For the text-containing cell, return its midpoint in [X, Y] coordinate format. 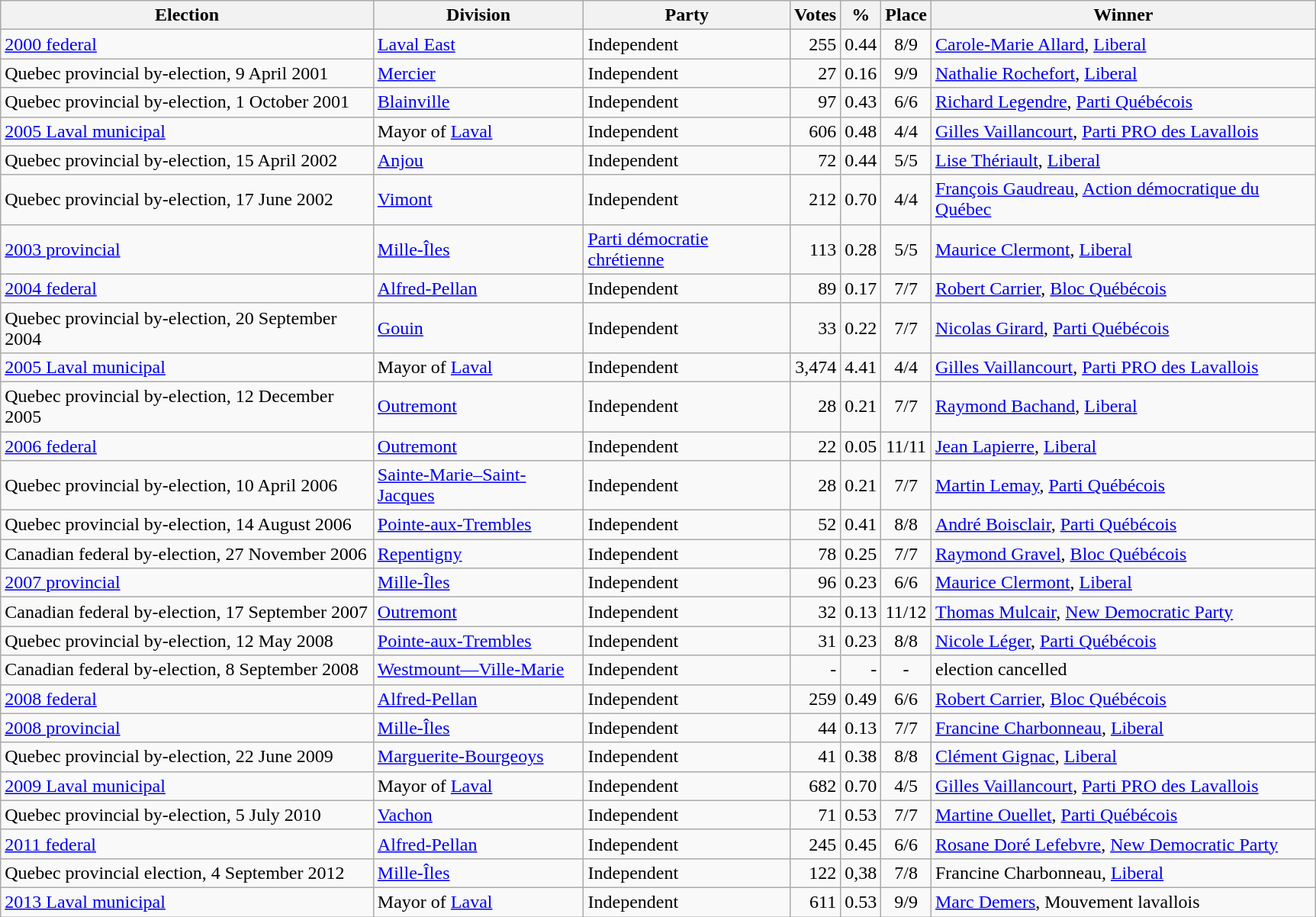
Anjou [478, 160]
Marc Demers, Mouvement lavallois [1123, 902]
Mercier [478, 73]
96 [816, 583]
4.41 [861, 367]
Canadian federal by-election, 27 November 2006 [188, 554]
Carole-Marie Allard, Liberal [1123, 44]
Quebec provincial by-election, 9 April 2001 [188, 73]
2000 federal [188, 44]
31 [816, 641]
Quebec provincial by-election, 5 July 2010 [188, 815]
0.17 [861, 288]
44 [816, 728]
2008 provincial [188, 728]
Laval East [478, 44]
2008 federal [188, 699]
0.38 [861, 757]
33 [816, 328]
611 [816, 902]
Quebec provincial by-election, 12 December 2005 [188, 406]
Quebec provincial by-election, 17 June 2002 [188, 200]
Vachon [478, 815]
11/11 [906, 446]
0.45 [861, 844]
Winner [1123, 15]
Martin Lemay, Parti Québécois [1123, 485]
4/5 [906, 786]
0.22 [861, 328]
2009 Laval municipal [188, 786]
8/9 [906, 44]
682 [816, 786]
Raymond Bachand, Liberal [1123, 406]
52 [816, 525]
97 [816, 102]
0.48 [861, 131]
Richard Legendre, Parti Québécois [1123, 102]
41 [816, 757]
Nathalie Rochefort, Liberal [1123, 73]
% [861, 15]
Marguerite-Bourgeoys [478, 757]
0,38 [861, 873]
Blainville [478, 102]
Quebec provincial by-election, 15 April 2002 [188, 160]
Thomas Mulcair, New Democratic Party [1123, 612]
0.41 [861, 525]
212 [816, 200]
Clément Gignac, Liberal [1123, 757]
Sainte-Marie–Saint-Jacques [478, 485]
2013 Laval municipal [188, 902]
2004 federal [188, 288]
Gouin [478, 328]
89 [816, 288]
2011 federal [188, 844]
2006 federal [188, 446]
7/8 [906, 873]
François Gaudreau, Action démocratique du Québec [1123, 200]
0.16 [861, 73]
Election [188, 15]
Quebec provincial by-election, 12 May 2008 [188, 641]
Nicole Léger, Parti Québécois [1123, 641]
2007 provincial [188, 583]
2003 provincial [188, 249]
Repentigny [478, 554]
Place [906, 15]
Canadian federal by-election, 17 September 2007 [188, 612]
Division [478, 15]
Westmount—Ville-Marie [478, 670]
Lise Thériault, Liberal [1123, 160]
11/12 [906, 612]
Quebec provincial by-election, 1 October 2001 [188, 102]
71 [816, 815]
Canadian federal by-election, 8 September 2008 [188, 670]
Votes [816, 15]
Quebec provincial by-election, 14 August 2006 [188, 525]
122 [816, 873]
Parti démocratie chrétienne [687, 249]
Quebec provincial by-election, 20 September 2004 [188, 328]
27 [816, 73]
0.25 [861, 554]
0.05 [861, 446]
Raymond Gravel, Bloc Québécois [1123, 554]
Martine Ouellet, Parti Québécois [1123, 815]
Nicolas Girard, Parti Québécois [1123, 328]
Vimont [478, 200]
Rosane Doré Lefebvre, New Democratic Party [1123, 844]
22 [816, 446]
Quebec provincial by-election, 10 April 2006 [188, 485]
0.28 [861, 249]
606 [816, 131]
3,474 [816, 367]
0.49 [861, 699]
election cancelled [1123, 670]
Quebec provincial election, 4 September 2012 [188, 873]
Quebec provincial by-election, 22 June 2009 [188, 757]
259 [816, 699]
Party [687, 15]
72 [816, 160]
0.43 [861, 102]
78 [816, 554]
255 [816, 44]
André Boisclair, Parti Québécois [1123, 525]
245 [816, 844]
32 [816, 612]
Jean Lapierre, Liberal [1123, 446]
113 [816, 249]
